Output the [x, y] coordinate of the center of the cell containing the given text.  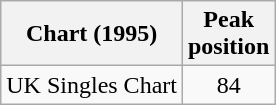
Chart (1995) [92, 34]
84 [228, 85]
UK Singles Chart [92, 85]
Peakposition [228, 34]
